Return the (X, Y) coordinate for the center point of the cell that contains the specified text.  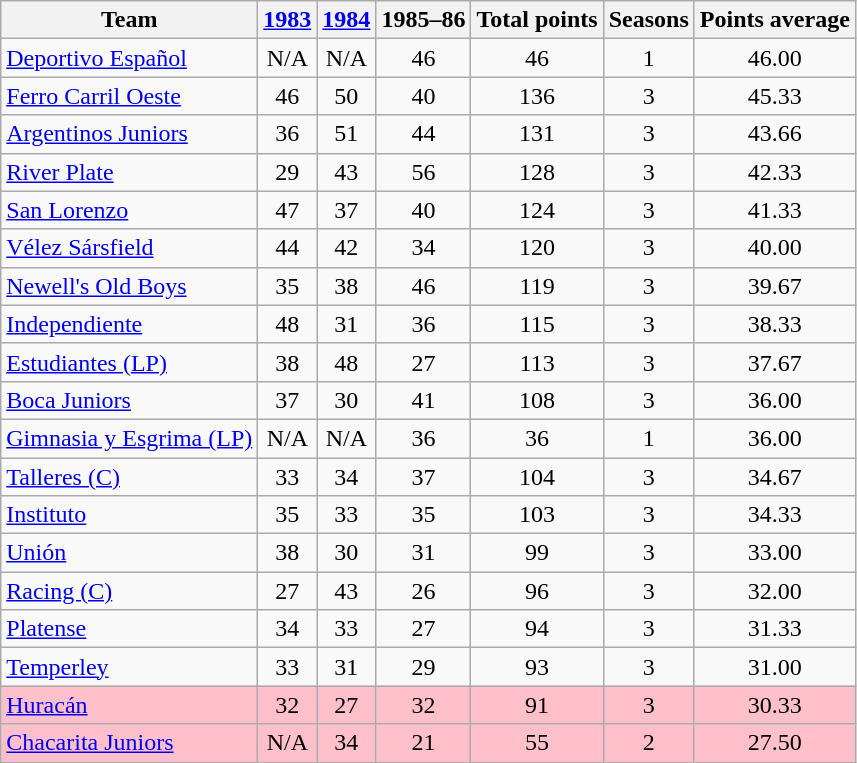
Estudiantes (LP) (130, 362)
2 (648, 743)
Ferro Carril Oeste (130, 96)
Unión (130, 553)
Platense (130, 629)
Boca Juniors (130, 400)
Points average (774, 20)
51 (346, 134)
Chacarita Juniors (130, 743)
45.33 (774, 96)
Instituto (130, 515)
Total points (537, 20)
Argentinos Juniors (130, 134)
River Plate (130, 172)
56 (424, 172)
30.33 (774, 705)
46.00 (774, 58)
94 (537, 629)
37.67 (774, 362)
131 (537, 134)
Team (130, 20)
42 (346, 248)
1985–86 (424, 20)
27.50 (774, 743)
42.33 (774, 172)
47 (288, 210)
40.00 (774, 248)
34.67 (774, 477)
103 (537, 515)
Huracán (130, 705)
41 (424, 400)
96 (537, 591)
Racing (C) (130, 591)
113 (537, 362)
119 (537, 286)
41.33 (774, 210)
1983 (288, 20)
99 (537, 553)
43.66 (774, 134)
108 (537, 400)
31.33 (774, 629)
Seasons (648, 20)
120 (537, 248)
32.00 (774, 591)
Gimnasia y Esgrima (LP) (130, 438)
Independiente (130, 324)
91 (537, 705)
Newell's Old Boys (130, 286)
33.00 (774, 553)
136 (537, 96)
1984 (346, 20)
Temperley (130, 667)
31.00 (774, 667)
93 (537, 667)
21 (424, 743)
34.33 (774, 515)
124 (537, 210)
128 (537, 172)
104 (537, 477)
Vélez Sársfield (130, 248)
39.67 (774, 286)
38.33 (774, 324)
55 (537, 743)
115 (537, 324)
Deportivo Español (130, 58)
26 (424, 591)
San Lorenzo (130, 210)
Talleres (C) (130, 477)
50 (346, 96)
